Output the [x, y] coordinate of the center of the cell containing the given text.  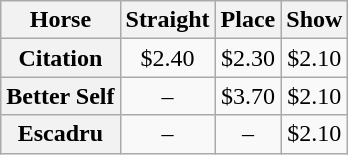
Citation [60, 58]
$3.70 [248, 96]
$2.40 [168, 58]
Better Self [60, 96]
Straight [168, 20]
Horse [60, 20]
Show [314, 20]
Place [248, 20]
$2.30 [248, 58]
Escadru [60, 134]
